From the cell containing the given text, extract its center point as (X, Y) coordinate. 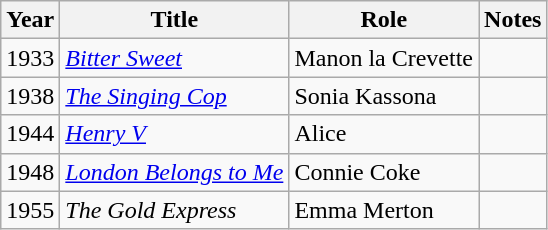
Role (384, 20)
Connie Coke (384, 172)
Henry V (174, 134)
1944 (30, 134)
Year (30, 20)
1948 (30, 172)
Bitter Sweet (174, 58)
1938 (30, 96)
1933 (30, 58)
Alice (384, 134)
The Singing Cop (174, 96)
Sonia Kassona (384, 96)
1955 (30, 210)
Title (174, 20)
Emma Merton (384, 210)
The Gold Express (174, 210)
Notes (513, 20)
London Belongs to Me (174, 172)
Manon la Crevette (384, 58)
